Return the [X, Y] coordinate for the center point of the cell that contains the specified text.  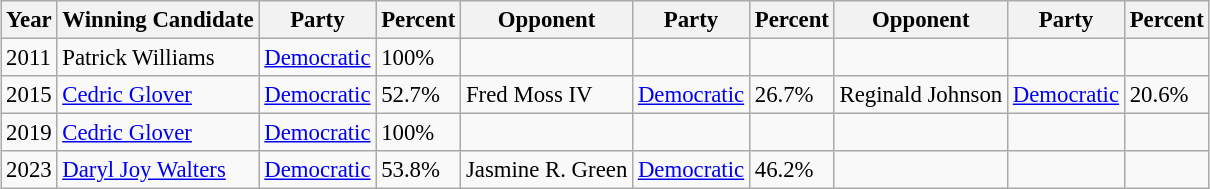
Fred Moss IV [547, 95]
Year [29, 20]
2011 [29, 57]
2019 [29, 133]
26.7% [792, 95]
2023 [29, 170]
Patrick Williams [158, 57]
46.2% [792, 170]
Daryl Joy Walters [158, 170]
53.8% [418, 170]
2015 [29, 95]
52.7% [418, 95]
Jasmine R. Green [547, 170]
Winning Candidate [158, 20]
20.6% [1166, 95]
Reginald Johnson [920, 95]
